Determine the [x, y] coordinate at the center of the cell enclosing the given text.  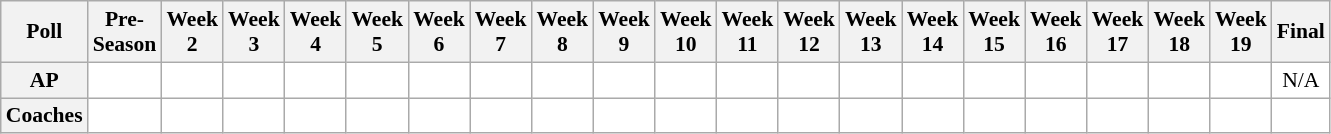
Final [1301, 32]
Week4 [316, 32]
Pre-Season [125, 32]
Week15 [994, 32]
N/A [1301, 80]
Week7 [501, 32]
Week17 [1118, 32]
Week8 [562, 32]
Week16 [1056, 32]
Week6 [439, 32]
Week3 [254, 32]
Week14 [933, 32]
Week11 [748, 32]
Week13 [871, 32]
Week5 [377, 32]
Week10 [686, 32]
Poll [44, 32]
AP [44, 80]
Week2 [192, 32]
Week19 [1241, 32]
Week18 [1179, 32]
Week12 [809, 32]
Coaches [44, 116]
Week9 [624, 32]
